Pinpoint the cell where the given text exists, returning its [X, Y] midpoint coordinate. 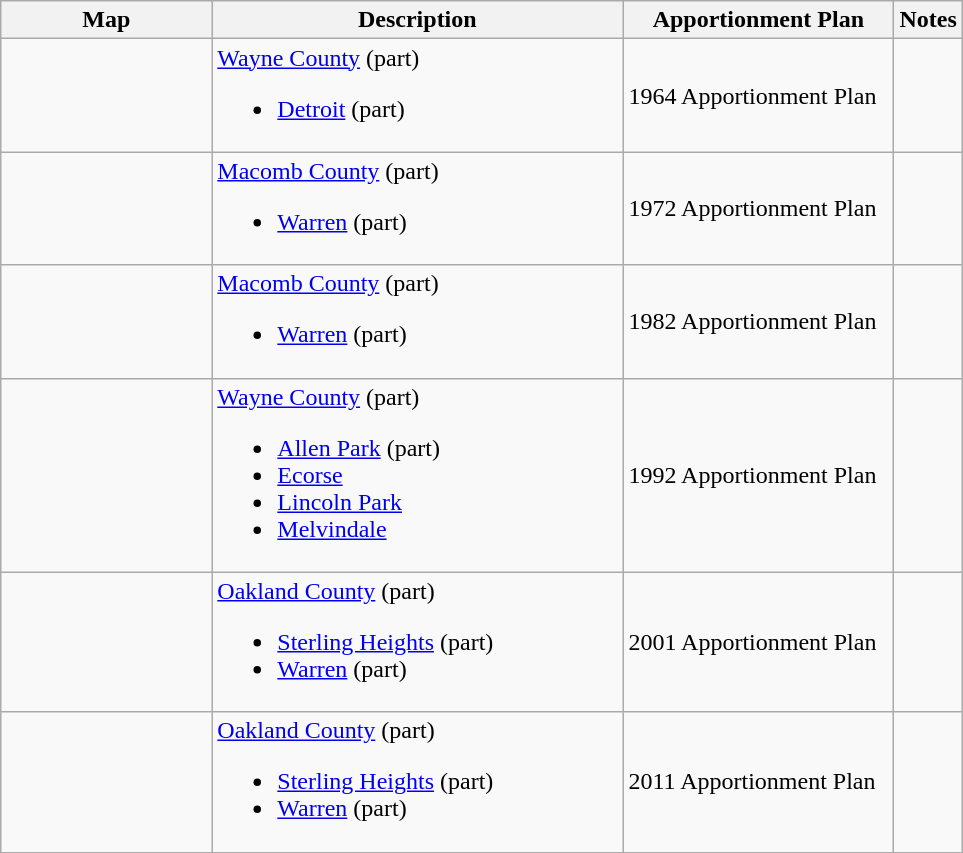
Wayne County (part)Detroit (part) [418, 96]
Apportionment Plan [758, 20]
Notes [928, 20]
1972 Apportionment Plan [758, 208]
2001 Apportionment Plan [758, 642]
2011 Apportionment Plan [758, 782]
Map [106, 20]
1964 Apportionment Plan [758, 96]
Description [418, 20]
Wayne County (part)Allen Park (part)EcorseLincoln ParkMelvindale [418, 475]
1982 Apportionment Plan [758, 322]
1992 Apportionment Plan [758, 475]
